Detect which cell encompasses the target text, then output its [X, Y] center coordinate. 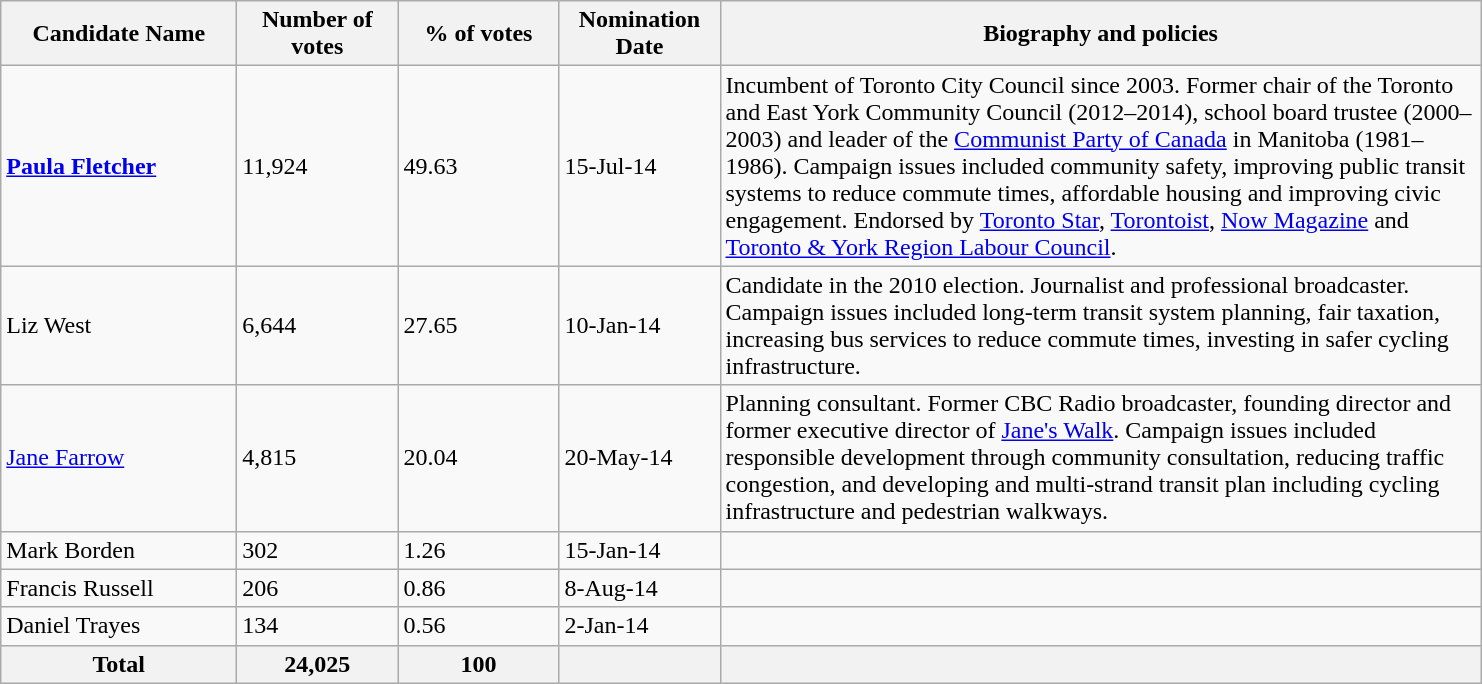
2-Jan-14 [640, 626]
Total [119, 664]
Number of votes [318, 34]
6,644 [318, 326]
Candidate Name [119, 34]
27.65 [478, 326]
20-May-14 [640, 458]
Nomination Date [640, 34]
20.04 [478, 458]
302 [318, 550]
Biography and policies [1100, 34]
134 [318, 626]
15-Jan-14 [640, 550]
8-Aug-14 [640, 588]
206 [318, 588]
Daniel Trayes [119, 626]
24,025 [318, 664]
0.56 [478, 626]
Mark Borden [119, 550]
Paula Fletcher [119, 166]
Jane Farrow [119, 458]
Liz West [119, 326]
4,815 [318, 458]
% of votes [478, 34]
11,924 [318, 166]
49.63 [478, 166]
1.26 [478, 550]
0.86 [478, 588]
100 [478, 664]
15-Jul-14 [640, 166]
Francis Russell [119, 588]
10-Jan-14 [640, 326]
